Extract the (x, y) coordinate from the center of the cell holding the provided text.  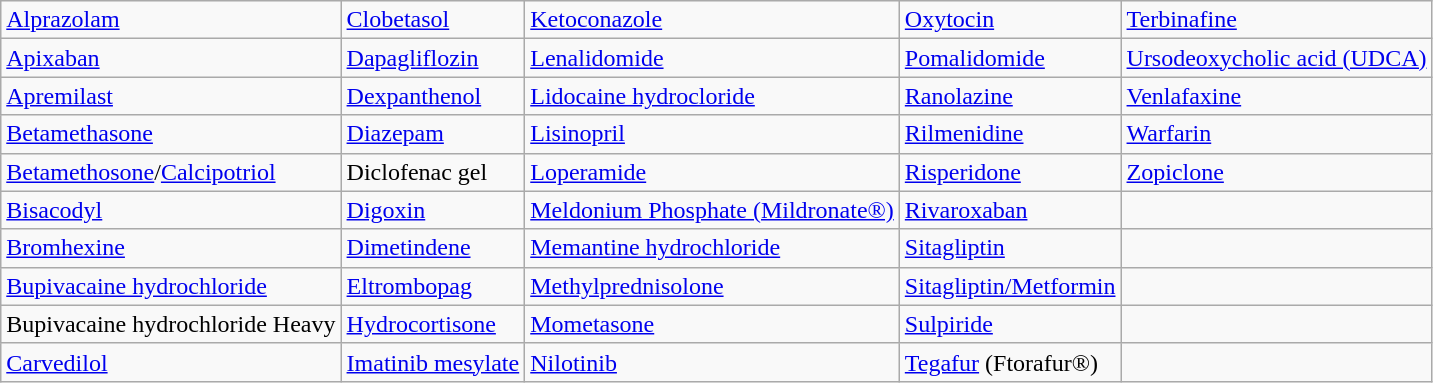
Memantine hydrochloride (712, 248)
Diazepam (433, 134)
Lisinopril (712, 134)
Warfarin (1276, 134)
Mometasone (712, 324)
Sitagliptin (1010, 248)
Bromhexine (171, 248)
Ketoconazole (712, 20)
Ursodeoxycholic acid (UDCA) (1276, 58)
Clobetasol (433, 20)
Dexpanthenol (433, 96)
Terbinafine (1276, 20)
Lenalidomide (712, 58)
Risperidone (1010, 172)
Methylprednisolone (712, 286)
Hydrocortisone (433, 324)
Oxytocin (1010, 20)
Lidocaine hydrocloride (712, 96)
Imatinib mesylate (433, 362)
Eltrombopag (433, 286)
Rivaroxaban (1010, 210)
Digoxin (433, 210)
Bupivacaine hydrochloride Heavy (171, 324)
Apixaban (171, 58)
Sitagliptin/Metformin (1010, 286)
Pomalidomide (1010, 58)
Dapagliflozin (433, 58)
Meldonium Phosphate (Mildronate®) (712, 210)
Bisacodyl (171, 210)
Rilmenidine (1010, 134)
Ranolazine (1010, 96)
Diclofenac gel (433, 172)
Zopiclone (1276, 172)
Tegafur (Ftorafur®) (1010, 362)
Betamethasone (171, 134)
Alprazolam (171, 20)
Nilotinib (712, 362)
Bupivacaine hydrochloride (171, 286)
Carvedilol (171, 362)
Apremilast (171, 96)
Betamethosone/Calcipotriol (171, 172)
Dimetindene (433, 248)
Venlafaxine (1276, 96)
Loperamide (712, 172)
Sulpiride (1010, 324)
